Search for the cell housing the specified text and yield its (X, Y) center coordinate. 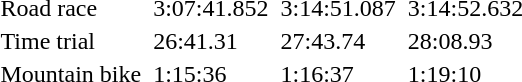
26:41.31 (211, 41)
27:43.74 (338, 41)
